Find where the given text appears and provide that cell's center as (X, Y) coordinate. 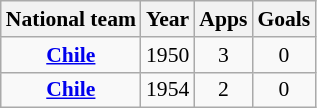
Goals (284, 19)
1950 (168, 55)
National team (71, 19)
Year (168, 19)
2 (223, 90)
1954 (168, 90)
Apps (223, 19)
3 (223, 55)
